Detect which cell encompasses the target text, then output its [X, Y] center coordinate. 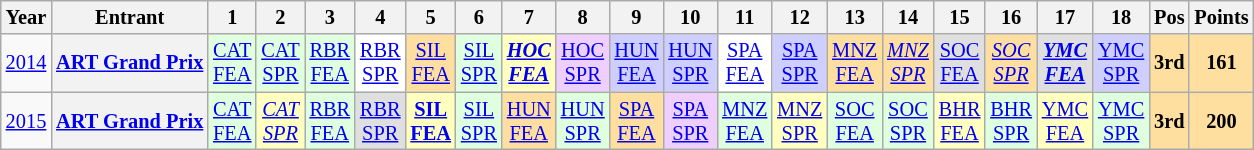
7 [529, 17]
Year [26, 17]
18 [1121, 17]
200 [1221, 121]
3 [330, 17]
HOCSPR [583, 63]
11 [744, 17]
2 [280, 17]
2015 [26, 121]
5 [430, 17]
10 [690, 17]
HOCFEA [529, 63]
161 [1221, 63]
BHRFEA [960, 121]
Points [1221, 17]
Entrant [130, 17]
12 [800, 17]
9 [637, 17]
Pos [1169, 17]
BHRSPR [1011, 121]
14 [908, 17]
15 [960, 17]
1 [232, 17]
8 [583, 17]
17 [1065, 17]
13 [854, 17]
4 [380, 17]
2014 [26, 63]
16 [1011, 17]
6 [479, 17]
